Identify which cell holds the provided text, then report its (X, Y) central coordinate. 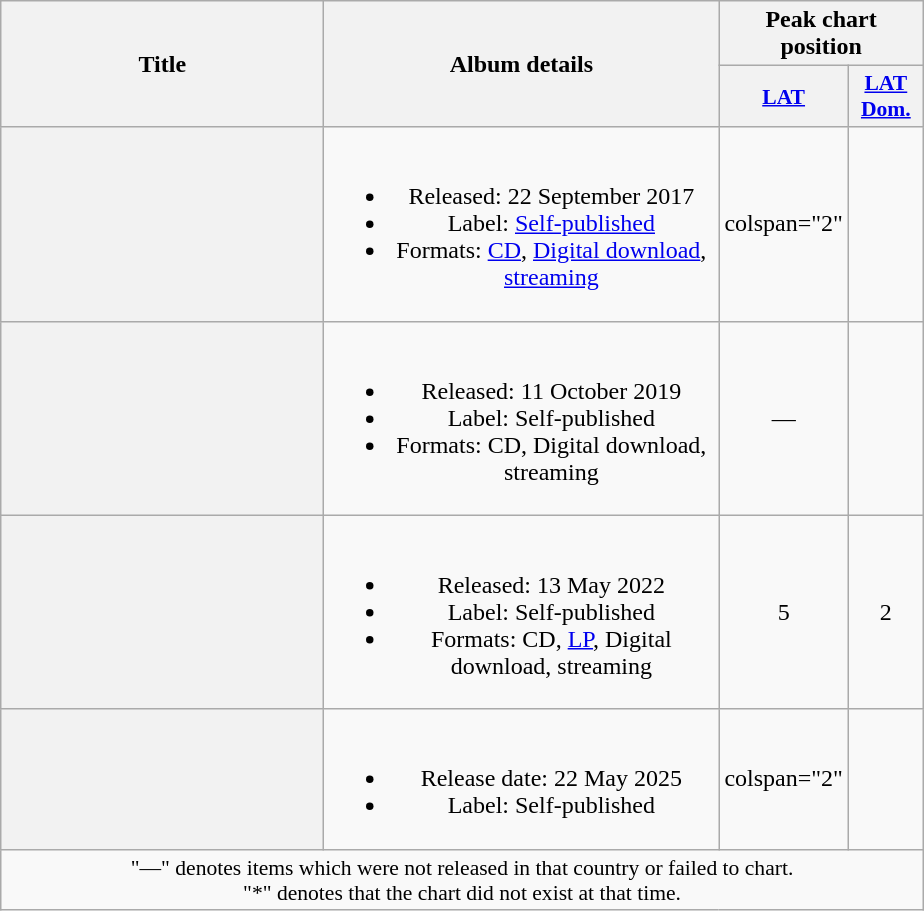
LATDom. (886, 96)
"—" denotes items which were not released in that country or failed to chart."*" denotes that the chart did not exist at that time. (462, 880)
Release date: 22 May 2025Label: Self-published (522, 779)
— (784, 418)
Released: 11 October 2019Label: Self-publishedFormats: CD, Digital download, streaming (522, 418)
Title (162, 64)
2 (886, 612)
Released: 13 May 2022Label: Self-publishedFormats: CD, LP, Digital download, streaming (522, 612)
5 (784, 612)
Released: 22 September 2017Label: Self-publishedFormats: CD, Digital download, streaming (522, 224)
Peak chart position (821, 34)
LAT (784, 96)
Album details (522, 64)
